Detect which cell encompasses the target text, then output its (x, y) center coordinate. 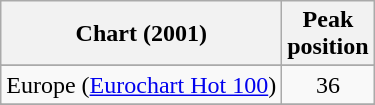
36 (328, 85)
Peakposition (328, 34)
Chart (2001) (142, 34)
Europe (Eurochart Hot 100) (142, 85)
